For the text-containing cell, return its midpoint in (x, y) coordinate format. 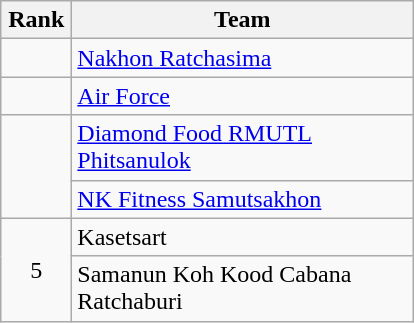
Team (242, 20)
Samanun Koh Kood Cabana Ratchaburi (242, 288)
Kasetsart (242, 237)
NK Fitness Samutsakhon (242, 199)
Air Force (242, 96)
Nakhon Ratchasima (242, 58)
Diamond Food RMUTL Phitsanulok (242, 148)
5 (36, 270)
Rank (36, 20)
